From the cell containing the given text, extract its center point as [x, y] coordinate. 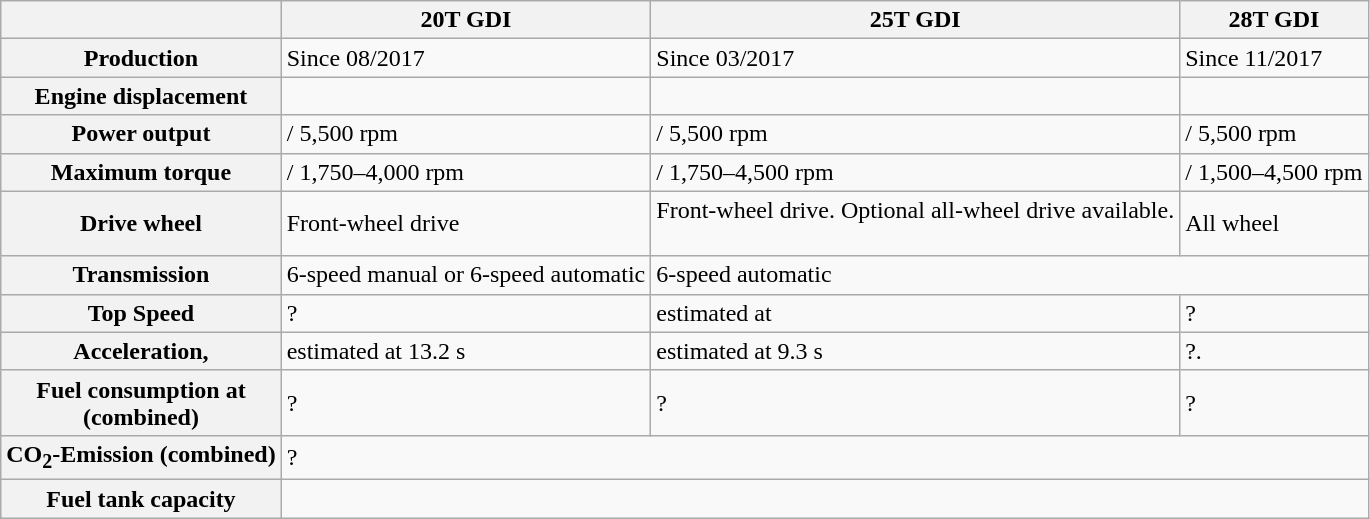
25T GDI [916, 20]
CO2-Emission (combined) [141, 457]
Since 08/2017 [466, 58]
estimated at 9.3 s [916, 351]
Since 03/2017 [916, 58]
20T GDI [466, 20]
6-speed automatic [1010, 275]
Since 11/2017 [1274, 58]
Acceleration, [141, 351]
?. [1274, 351]
Fuel tank capacity [141, 499]
28T GDI [1274, 20]
/ 1,750–4,500 rpm [916, 172]
Production [141, 58]
All wheel [1274, 224]
Fuel consumption at (combined) [141, 402]
estimated at 13.2 s [466, 351]
Power output [141, 134]
Drive wheel [141, 224]
/ 1,500–4,500 rpm [1274, 172]
Engine displacement [141, 96]
Front-wheel drive. Optional all-wheel drive available. [916, 224]
6-speed manual or 6-speed automatic [466, 275]
Transmission [141, 275]
estimated at [916, 313]
/ 1,750–4,000 rpm [466, 172]
Maximum torque [141, 172]
Front-wheel drive [466, 224]
Top Speed [141, 313]
